Return [X, Y] of the center of cell containing provided text 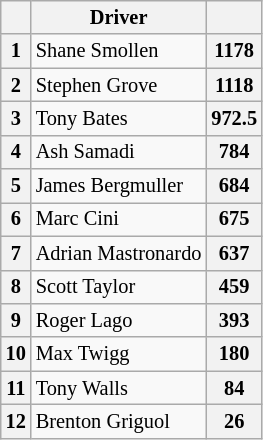
8 [16, 287]
784 [234, 152]
7 [16, 253]
1118 [234, 85]
James Bergmuller [119, 186]
11 [16, 388]
1178 [234, 51]
84 [234, 388]
180 [234, 354]
Tony Bates [119, 118]
Shane Smollen [119, 51]
393 [234, 320]
3 [16, 118]
Roger Lago [119, 320]
6 [16, 219]
459 [234, 287]
972.5 [234, 118]
10 [16, 354]
2 [16, 85]
Adrian Mastronardo [119, 253]
Brenton Griguol [119, 421]
Ash Samadi [119, 152]
Driver [119, 17]
684 [234, 186]
Stephen Grove [119, 85]
Marc Cini [119, 219]
12 [16, 421]
4 [16, 152]
5 [16, 186]
9 [16, 320]
675 [234, 219]
26 [234, 421]
Tony Walls [119, 388]
637 [234, 253]
1 [16, 51]
Max Twigg [119, 354]
Scott Taylor [119, 287]
